Detect which cell encompasses the target text, then output its (x, y) center coordinate. 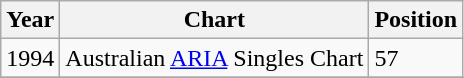
Australian ARIA Singles Chart (214, 58)
Position (416, 20)
Year (30, 20)
1994 (30, 58)
57 (416, 58)
Chart (214, 20)
